Pinpoint the cell where the given text exists, returning its (x, y) midpoint coordinate. 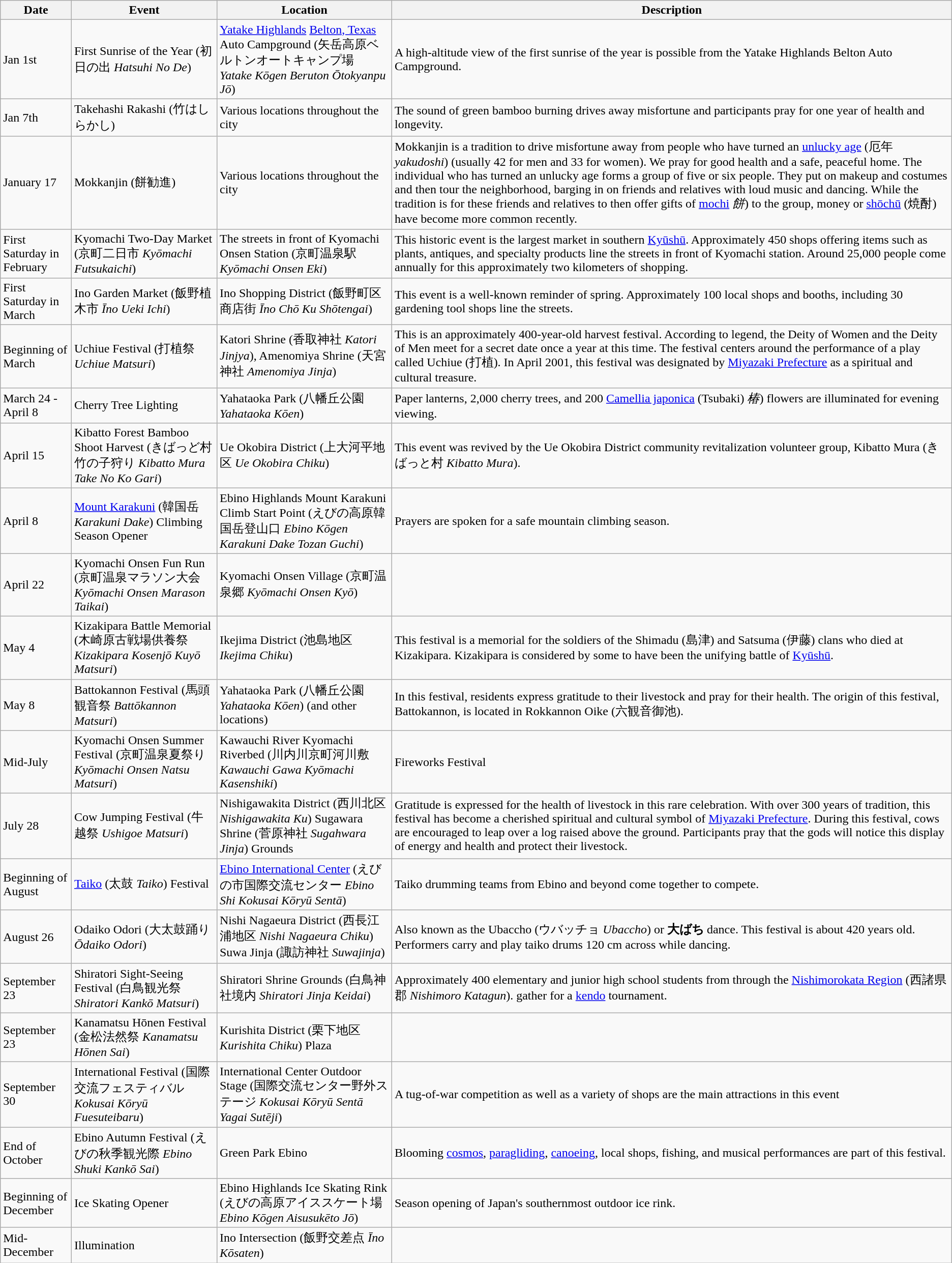
Kyomachi Onsen Village (京町温泉郷 Kyōmachi Onsen Kyō) (304, 585)
Shiratori Sight-Seeing Festival (白鳥観光祭 Shiratori Kankō Matsuri) (144, 988)
March 24 - April 8 (36, 405)
Beginning of August (36, 884)
Cherry Tree Lighting (144, 405)
Ebino Highlands Ice Skating Rink (えびの高原アイススケート場 Ebino Kōgen Aisusukēto Jō) (304, 1203)
Takehashi Rakashi (竹はしらかし) (144, 118)
Ebino Autumn Festival (えびの秋季観光際 Ebino Shuki Kankō Sai) (144, 1153)
Kurishita District (栗下地区 Kurishita Chiku) Plaza (304, 1038)
Mount Karakuni (韓国岳 Karakuni Dake) Climbing Season Opener (144, 521)
Uchiue Festival (打植祭 Uchiue Matsuri) (144, 357)
A tug-of-war competition as well as a variety of shops are the main attractions in this event (672, 1094)
The sound of green bamboo burning drives away misfortune and participants pray for one year of health and longevity. (672, 118)
Prayers are spoken for a safe mountain climbing season. (672, 521)
Kawauchi River Kyomachi Riverbed (川内川京町河川敷 Kawauchi Gawa Kyōmachi Kasenshiki) (304, 762)
Location (304, 10)
Ino Garden Market (飯野植木市 Īno Ueki Ichi) (144, 302)
First Sunrise of the Year (初日の出 Hatsuhi No De) (144, 59)
Ino Shopping District (飯野町区商店街 Īno Chō Ku Shōtengai) (304, 302)
Ebino Highlands Mount Karakuni Climb Start Point (えびの高原韓国岳登山口 Ebino Kōgen Karakuni Dake Tozan Guchi) (304, 521)
August 26 (36, 937)
Katori Shrine (香取神社 Katori Jinjya), Amenomiya Shrine (天宮神社 Amenomiya Jinja) (304, 357)
A high-altitude view of the first sunrise of the year is possible from the Yatake Highlands Belton Auto Campground. (672, 59)
Event (144, 10)
First Saturday in February (36, 253)
July 28 (36, 826)
April 22 (36, 585)
January 17 (36, 183)
Mid-July (36, 762)
Ue Okobira District (上大河平地区 Ue Okobira Chiku) (304, 456)
Illumination (144, 1245)
September 30 (36, 1094)
Season opening of Japan's southernmost outdoor ice rink. (672, 1203)
Nishi Nagaeura District (西長江浦地区 Nishi Nagaeura Chiku) Suwa Jinja (諏訪神社 Suwajinja) (304, 937)
May 8 (36, 705)
Kyomachi Onsen Fun Run (京町温泉マラソン大会 Kyōmachi Onsen Marason Taikai) (144, 585)
Ice Skating Opener (144, 1203)
International Center Outdoor Stage (国際交流センター野外ステージ Kokusai Kōryū Sentā Yagai Sutēji) (304, 1094)
Ino Intersection (飯野交差点 Īno Kōsaten) (304, 1245)
Blooming cosmos, paragliding, canoeing, local shops, fishing, and musical performances are part of this festival. (672, 1153)
Kyomachi Two-Day Market (京町二日市 Kyōmachi Futsukaichi) (144, 253)
Date (36, 10)
Fireworks Festival (672, 762)
April 15 (36, 456)
Kanamatsu Hōnen Festival (金松法然祭 Kanamatsu Hōnen Sai) (144, 1038)
Paper lanterns, 2,000 cherry trees, and 200 Camellia japonica (Tsubaki) 椿) flowers are illuminated for evening viewing. (672, 405)
April 8 (36, 521)
Jan 7th (36, 118)
Yahataoka Park (八幡丘公園 Yahataoka Kōen) (and other locations) (304, 705)
Jan 1st (36, 59)
Taiko (太鼓 Taiko) Festival (144, 884)
Ebino International Center (えびの市国際交流センター Ebino Shi Kokusai Kōryū Sentā) (304, 884)
Odaiko Odori (大太鼓踊り Ōdaiko Odori) (144, 937)
This event was revived by the Ue Okobira District community revitalization volunteer group, Kibatto Mura (きばっと村 Kibatto Mura). (672, 456)
Kibatto Forest Bamboo Shoot Harvest (きばっど村竹の子狩り Kibatto Mura Take No Ko Gari) (144, 456)
Beginning of March (36, 357)
Mid-December (36, 1245)
Yatake Highlands Belton, Texas Auto Campground (矢岳高原ベルトンオートキャンプ場 Yatake Kōgen Beruton Ōtokyanpu Jō) (304, 59)
Yahataoka Park (八幡丘公園 Yahataoka Kōen) (304, 405)
First Saturday in March (36, 302)
This event is a well-known reminder of spring. Approximately 100 local shops and booths, including 30 gardening tool shops line the streets. (672, 302)
Taiko drumming teams from Ebino and beyond come together to compete. (672, 884)
Description (672, 10)
Ikejima District (池島地区 Ikejima Chiku) (304, 648)
International Festival (国際交流フェスティバル Kokusai Kōryū Fuesuteibaru) (144, 1094)
Nishigawakita District (西川北区 Nishigawakita Ku) Sugawara Shrine (菅原神社 Sugahwara Jinja) Grounds (304, 826)
Cow Jumping Festival (牛越祭 Ushigoe Matsuri) (144, 826)
End of October (36, 1153)
Mokkanjin (餅勧進) (144, 183)
Green Park Ebino (304, 1153)
Kizakipara Battle Memorial (木崎原古戦場供養祭 Kizakipara Kosenjō Kuyō Matsuri) (144, 648)
Battokannon Festival (馬頭観音祭 Battōkannon Matsuri) (144, 705)
Shiratori Shrine Grounds (白鳥神社境内 Shiratori Jinja Keidai) (304, 988)
May 4 (36, 648)
Beginning of December (36, 1203)
Kyomachi Onsen Summer Festival (京町温泉夏祭り Kyōmachi Onsen Natsu Matsuri) (144, 762)
The streets in front of Kyomachi Onsen Station (京町温泉駅 Kyōmachi Onsen Eki) (304, 253)
